Detect which cell encompasses the target text, then output its [X, Y] center coordinate. 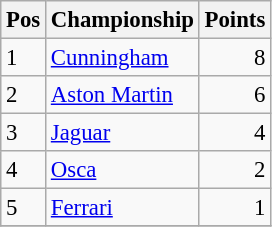
Cunningham [123, 58]
Aston Martin [123, 95]
Ferrari [123, 208]
Championship [123, 20]
Osca [123, 170]
Jaguar [123, 133]
Pos [24, 20]
Points [234, 20]
6 [234, 95]
3 [24, 133]
5 [24, 208]
8 [234, 58]
